Extract the (x, y) coordinate from the center of the cell holding the provided text.  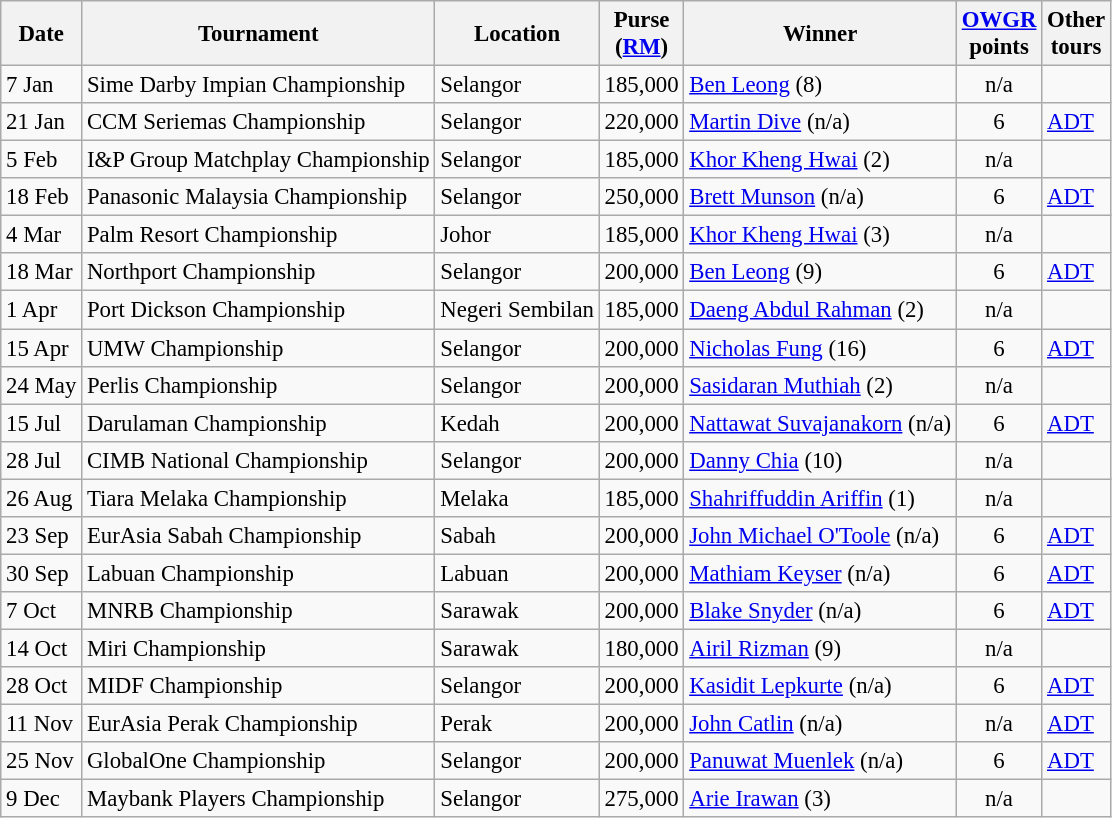
Location (517, 34)
Date (42, 34)
John Catlin (n/a) (820, 724)
18 Mar (42, 273)
Sasidaran Muthiah (2) (820, 385)
CIMB National Championship (258, 460)
John Michael O'Toole (n/a) (820, 536)
Brett Munson (n/a) (820, 197)
1 Apr (42, 310)
Othertours (1076, 34)
Blake Snyder (n/a) (820, 611)
23 Sep (42, 536)
15 Apr (42, 348)
Purse(RM) (642, 34)
21 Jan (42, 122)
Panuwat Muenlek (n/a) (820, 761)
Nattawat Suvajanakorn (n/a) (820, 423)
26 Aug (42, 498)
Perak (517, 724)
Airil Rizman (9) (820, 648)
GlobalOne Championship (258, 761)
Martin Dive (n/a) (820, 122)
Sabah (517, 536)
EurAsia Perak Championship (258, 724)
Port Dickson Championship (258, 310)
Daeng Abdul Rahman (2) (820, 310)
30 Sep (42, 573)
Khor Kheng Hwai (3) (820, 235)
Tournament (258, 34)
MNRB Championship (258, 611)
Winner (820, 34)
Maybank Players Championship (258, 799)
MIDF Championship (258, 686)
Panasonic Malaysia Championship (258, 197)
250,000 (642, 197)
Arie Irawan (3) (820, 799)
11 Nov (42, 724)
7 Jan (42, 85)
18 Feb (42, 197)
Melaka (517, 498)
Johor (517, 235)
28 Jul (42, 460)
5 Feb (42, 160)
Miri Championship (258, 648)
Shahriffuddin Ariffin (1) (820, 498)
275,000 (642, 799)
UMW Championship (258, 348)
Negeri Sembilan (517, 310)
Labuan Championship (258, 573)
Labuan (517, 573)
I&P Group Matchplay Championship (258, 160)
Kasidit Lepkurte (n/a) (820, 686)
15 Jul (42, 423)
24 May (42, 385)
Ben Leong (9) (820, 273)
OWGRpoints (998, 34)
Khor Kheng Hwai (2) (820, 160)
Tiara Melaka Championship (258, 498)
Perlis Championship (258, 385)
Ben Leong (8) (820, 85)
4 Mar (42, 235)
CCM Seriemas Championship (258, 122)
Darulaman Championship (258, 423)
28 Oct (42, 686)
14 Oct (42, 648)
Kedah (517, 423)
Sime Darby Impian Championship (258, 85)
220,000 (642, 122)
9 Dec (42, 799)
Palm Resort Championship (258, 235)
Nicholas Fung (16) (820, 348)
EurAsia Sabah Championship (258, 536)
Northport Championship (258, 273)
Danny Chia (10) (820, 460)
25 Nov (42, 761)
7 Oct (42, 611)
180,000 (642, 648)
Mathiam Keyser (n/a) (820, 573)
